From the cell containing the given text, extract its center point as [x, y] coordinate. 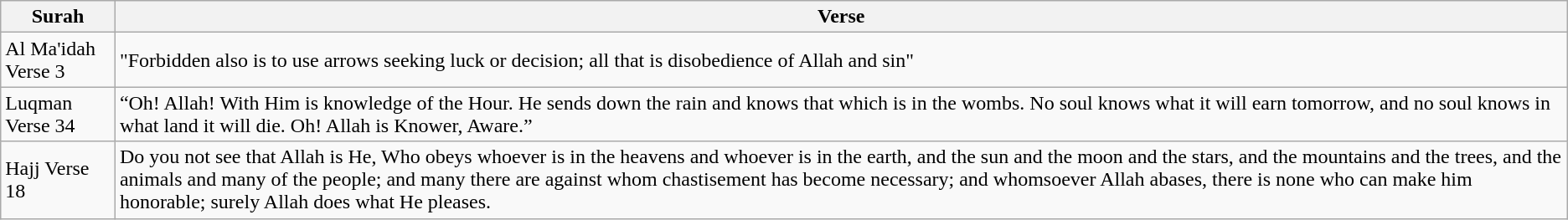
Al Ma'idah Verse 3 [59, 60]
Hajj Verse 18 [59, 180]
Surah [59, 17]
"Forbidden also is to use arrows seeking luck or decision; all that is disobedience of Allah and sin" [841, 60]
Verse [841, 17]
Luqman Verse 34 [59, 114]
